Locate the cell with the specified text and output its (x, y) center coordinate. 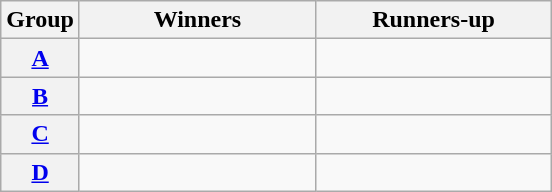
D (40, 172)
Winners (197, 20)
C (40, 134)
B (40, 96)
A (40, 58)
Runners-up (433, 20)
Group (40, 20)
